Scan for the cell matching the given text and deliver its (x, y) coordinate at center. 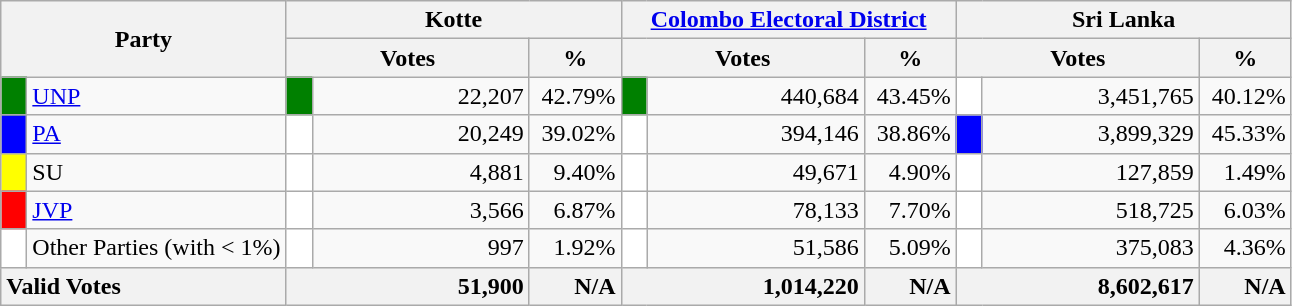
440,684 (756, 96)
42.79% (575, 96)
394,146 (756, 134)
38.86% (910, 134)
PA (156, 134)
78,133 (756, 210)
UNP (156, 96)
6.87% (575, 210)
127,859 (1090, 172)
375,083 (1090, 248)
3,566 (420, 210)
SU (156, 172)
51,900 (408, 286)
22,207 (420, 96)
Party (144, 39)
45.33% (1245, 134)
6.03% (1245, 210)
Other Parties (with < 1%) (156, 248)
51,586 (756, 248)
Valid Votes (144, 286)
4.90% (910, 172)
3,451,765 (1090, 96)
997 (420, 248)
20,249 (420, 134)
7.70% (910, 210)
1,014,220 (742, 286)
Kotte (454, 20)
1.49% (1245, 172)
518,725 (1090, 210)
8,602,617 (1078, 286)
4.36% (1245, 248)
1.92% (575, 248)
40.12% (1245, 96)
43.45% (910, 96)
9.40% (575, 172)
3,899,329 (1090, 134)
JVP (156, 210)
Colombo Electoral District (788, 20)
49,671 (756, 172)
4,881 (420, 172)
Sri Lanka (1124, 20)
39.02% (575, 134)
5.09% (910, 248)
